Find where the given text appears and provide that cell's center as [X, Y] coordinate. 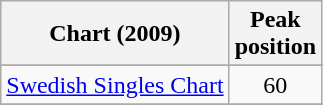
Chart (2009) [115, 34]
Peakposition [275, 34]
60 [275, 85]
Swedish Singles Chart [115, 85]
